Search for the cell housing the specified text and yield its (X, Y) center coordinate. 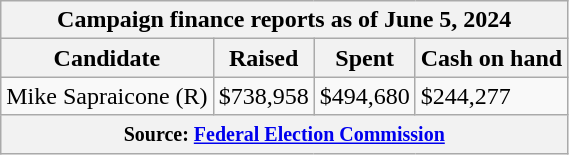
Raised (264, 58)
$738,958 (264, 96)
Candidate (107, 58)
Spent (364, 58)
Mike Sapraicone (R) (107, 96)
$244,277 (491, 96)
Campaign finance reports as of June 5, 2024 (284, 20)
Cash on hand (491, 58)
Source: Federal Election Commission (284, 134)
$494,680 (364, 96)
